Scan for the cell matching the given text and deliver its (x, y) coordinate at center. 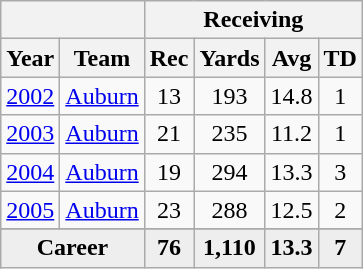
1,110 (230, 248)
Receiving (253, 20)
2 (340, 210)
235 (230, 134)
12.5 (292, 210)
2004 (30, 172)
11.2 (292, 134)
14.8 (292, 96)
76 (169, 248)
13 (169, 96)
2003 (30, 134)
19 (169, 172)
Avg (292, 58)
294 (230, 172)
Year (30, 58)
Rec (169, 58)
7 (340, 248)
21 (169, 134)
Career (72, 248)
2005 (30, 210)
TD (340, 58)
3 (340, 172)
2002 (30, 96)
288 (230, 210)
Yards (230, 58)
23 (169, 210)
193 (230, 96)
Team (102, 58)
